Locate the cell with the specified text and output its [X, Y] center coordinate. 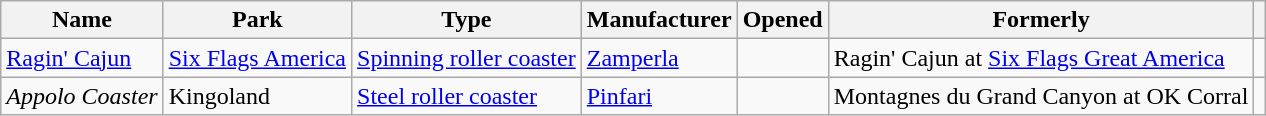
Park [257, 20]
Type [467, 20]
Montagnes du Grand Canyon at OK Corral [1041, 96]
Spinning roller coaster [467, 58]
Ragin' Cajun [82, 58]
Zamperla [659, 58]
Appolo Coaster [82, 96]
Manufacturer [659, 20]
Pinfari [659, 96]
Opened [782, 20]
Kingoland [257, 96]
Formerly [1041, 20]
Ragin' Cajun at Six Flags Great America [1041, 58]
Six Flags America [257, 58]
Name [82, 20]
Steel roller coaster [467, 96]
